Extract the [X, Y] coordinate from the center of the cell holding the provided text.  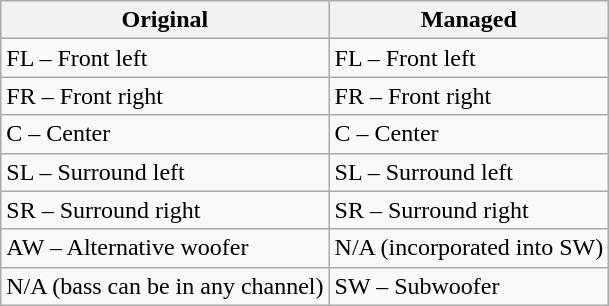
Managed [469, 20]
SW – Subwoofer [469, 286]
AW – Alternative woofer [165, 248]
Original [165, 20]
N/A (incorporated into SW) [469, 248]
N/A (bass can be in any channel) [165, 286]
